For the text-containing cell, return its midpoint in [X, Y] coordinate format. 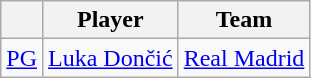
Real Madrid [244, 58]
Team [244, 20]
PG [22, 58]
Luka Dončić [110, 58]
Player [110, 20]
